Return (x, y) of the center of cell containing provided text 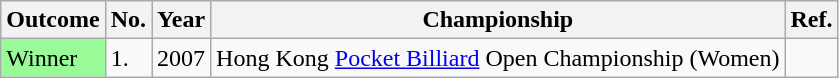
Hong Kong Pocket Billiard Open Championship (Women) (498, 58)
1. (128, 58)
Outcome (53, 20)
No. (128, 20)
Ref. (812, 20)
Winner (53, 58)
Championship (498, 20)
Year (182, 20)
2007 (182, 58)
